Detect which cell encompasses the target text, then output its [X, Y] center coordinate. 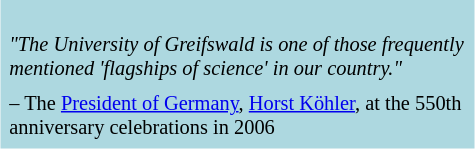
"The University of Greifswald is one of those frequently mentioned 'flagships of science' in our country." [238, 46]
– The President of Germany, Horst Köhler, at the 550th anniversary celebrations in 2006 [238, 116]
